Extract the (x, y) coordinate from the center of the cell holding the provided text.  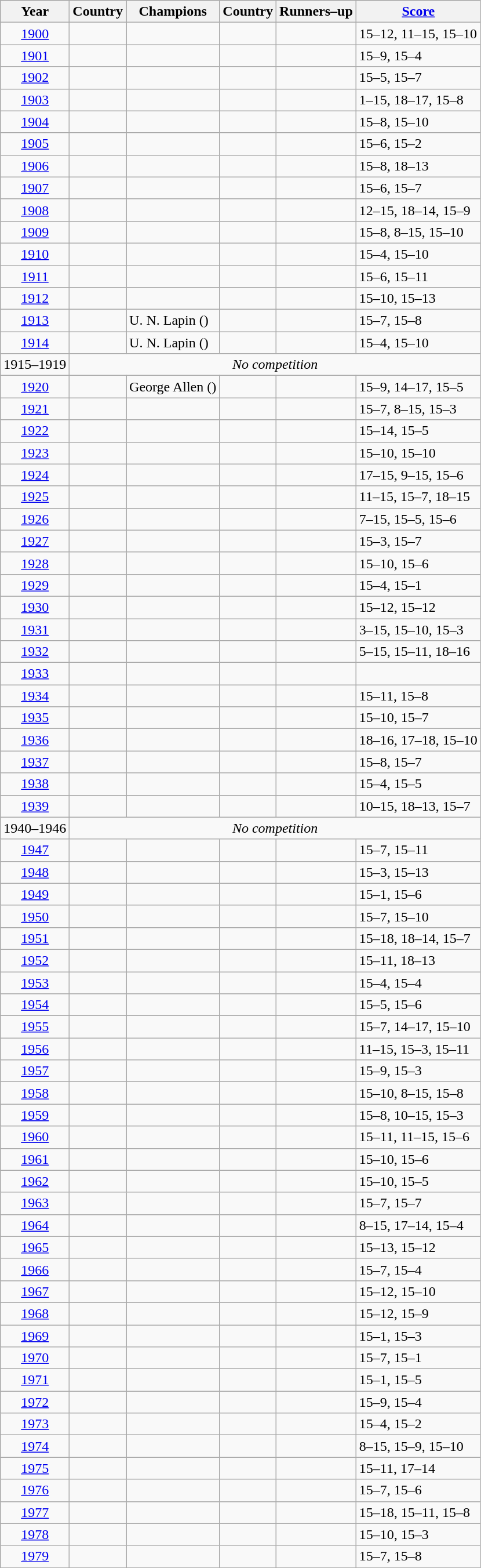
1910 (35, 254)
15–7, 15–10 (418, 916)
Runners–up (316, 12)
1905 (35, 144)
15–3, 15–13 (418, 872)
15–18, 18–14, 15–7 (418, 938)
15–10, 8–15, 15–8 (418, 1093)
15–7, 14–17, 15–10 (418, 1027)
15–10, 15–3 (418, 1534)
15–10, 15–5 (418, 1181)
1931 (35, 629)
1937 (35, 762)
1961 (35, 1159)
1967 (35, 1291)
1915–1919 (35, 365)
1957 (35, 1071)
1906 (35, 166)
1974 (35, 1446)
1975 (35, 1468)
1924 (35, 475)
1934 (35, 696)
5–15, 15–11, 18–16 (418, 652)
1929 (35, 585)
15–7, 15–1 (418, 1358)
15–9, 14–17, 15–5 (418, 387)
15–8, 15–10 (418, 122)
1933 (35, 674)
1927 (35, 541)
Score (418, 12)
1932 (35, 652)
1925 (35, 497)
3–15, 15–10, 15–3 (418, 629)
1922 (35, 431)
8–15, 17–14, 15–4 (418, 1225)
1960 (35, 1137)
1904 (35, 122)
15–3, 15–7 (418, 541)
1935 (35, 718)
15–1, 15–6 (418, 894)
1909 (35, 232)
15–4, 15–2 (418, 1424)
1920 (35, 387)
15–8, 18–13 (418, 166)
1926 (35, 519)
15–4, 15–4 (418, 983)
1908 (35, 210)
15–7, 15–4 (418, 1269)
1966 (35, 1269)
15–7, 15–6 (418, 1490)
1955 (35, 1027)
1947 (35, 850)
15–10, 15–7 (418, 718)
1901 (35, 56)
15–12, 15–10 (418, 1291)
1903 (35, 100)
15–4, 15–5 (418, 784)
1978 (35, 1534)
15–6, 15–11 (418, 277)
8–15, 15–9, 15–10 (418, 1446)
15–9, 15–3 (418, 1071)
1–15, 18–17, 15–8 (418, 100)
1958 (35, 1093)
15–18, 15–11, 15–8 (418, 1512)
1959 (35, 1115)
15–8, 8–15, 15–10 (418, 232)
Year (35, 12)
1976 (35, 1490)
1907 (35, 188)
15–12, 15–9 (418, 1313)
1962 (35, 1181)
15–12, 15–12 (418, 607)
1972 (35, 1402)
15–7, 15–7 (418, 1203)
1964 (35, 1225)
1913 (35, 321)
15–14, 15–5 (418, 431)
1969 (35, 1335)
15–6, 15–2 (418, 144)
7–15, 15–5, 15–6 (418, 519)
17–15, 9–15, 15–6 (418, 475)
1936 (35, 740)
1954 (35, 1005)
15–13, 15–12 (418, 1247)
15–10, 15–10 (418, 453)
Champions (173, 12)
15–6, 15–7 (418, 188)
1938 (35, 784)
15–11, 18–13 (418, 960)
15–7, 8–15, 15–3 (418, 409)
1956 (35, 1049)
1939 (35, 806)
15–5, 15–7 (418, 78)
12–15, 18–14, 15–9 (418, 210)
11–15, 15–7, 18–15 (418, 497)
1979 (35, 1556)
1914 (35, 343)
15–1, 15–5 (418, 1380)
15–10, 15–13 (418, 299)
1930 (35, 607)
1970 (35, 1358)
1911 (35, 277)
1971 (35, 1380)
15–8, 10–15, 15–3 (418, 1115)
1963 (35, 1203)
15–7, 15–11 (418, 850)
18–16, 17–18, 15–10 (418, 740)
15–1, 15–3 (418, 1335)
1902 (35, 78)
15–5, 15–6 (418, 1005)
15–11, 11–15, 15–6 (418, 1137)
1928 (35, 563)
1950 (35, 916)
15–11, 17–14 (418, 1468)
George Allen () (173, 387)
1968 (35, 1313)
15–12, 11–15, 15–10 (418, 34)
1977 (35, 1512)
1948 (35, 872)
1949 (35, 894)
1973 (35, 1424)
11–15, 15–3, 15–11 (418, 1049)
15–8, 15–7 (418, 762)
1952 (35, 960)
15–4, 15–1 (418, 585)
1953 (35, 983)
10–15, 18–13, 15–7 (418, 806)
1921 (35, 409)
1965 (35, 1247)
1940–1946 (35, 828)
1923 (35, 453)
1951 (35, 938)
1912 (35, 299)
1900 (35, 34)
15–11, 15–8 (418, 696)
